Find where the given text appears and provide that cell's center as [x, y] coordinate. 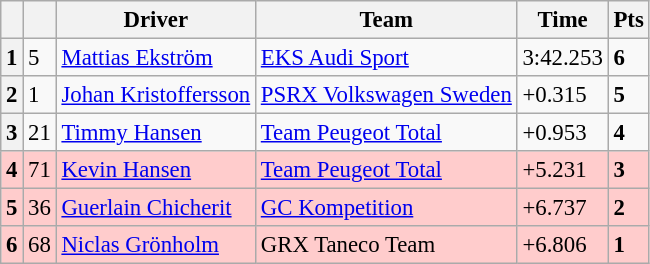
EKS Audi Sport [386, 58]
+0.315 [562, 95]
Niclas Grönholm [156, 245]
71 [40, 170]
Johan Kristoffersson [156, 95]
+5.231 [562, 170]
Team [386, 20]
+6.806 [562, 245]
+6.737 [562, 208]
Driver [156, 20]
Mattias Ekström [156, 58]
Time [562, 20]
Timmy Hansen [156, 133]
Guerlain Chicherit [156, 208]
21 [40, 133]
GC Kompetition [386, 208]
Kevin Hansen [156, 170]
3:42.253 [562, 58]
36 [40, 208]
68 [40, 245]
+0.953 [562, 133]
Pts [628, 20]
PSRX Volkswagen Sweden [386, 95]
GRX Taneco Team [386, 245]
